Output the [x, y] coordinate of the center of the cell containing the given text.  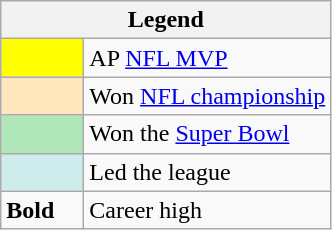
Career high [208, 210]
Legend [166, 20]
Won NFL championship [208, 96]
Bold [42, 210]
Won the Super Bowl [208, 134]
AP NFL MVP [208, 58]
Led the league [208, 172]
